Identify which cell holds the provided text, then report its (X, Y) central coordinate. 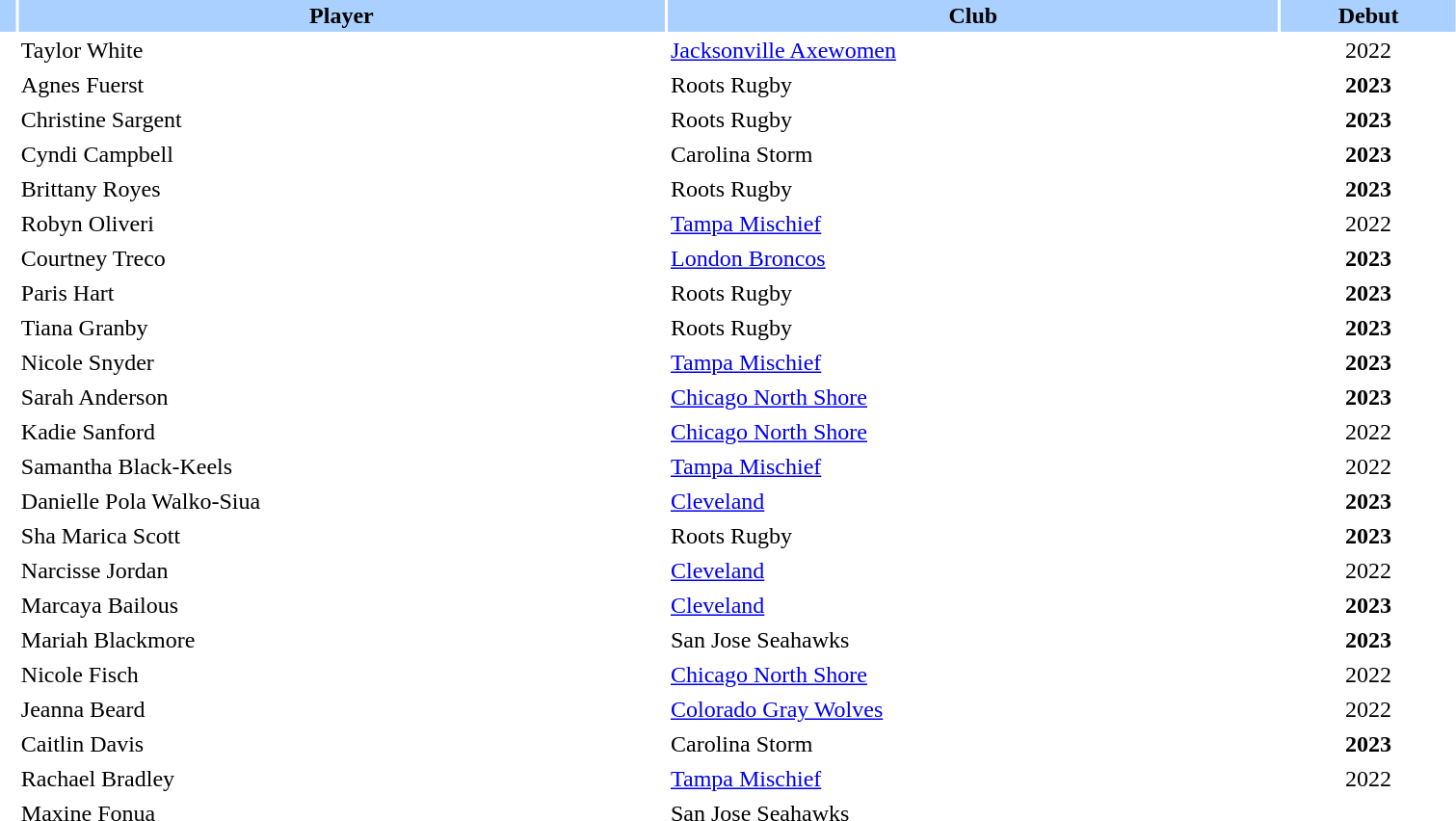
Brittany Royes (341, 189)
Colorado Gray Wolves (973, 709)
Nicole Fisch (341, 675)
Club (973, 15)
Jacksonville Axewomen (973, 50)
Mariah Blackmore (341, 640)
Agnes Fuerst (341, 85)
Narcisse Jordan (341, 570)
Nicole Snyder (341, 362)
Debut (1368, 15)
Taylor White (341, 50)
Rachael Bradley (341, 779)
Samantha Black-Keels (341, 466)
Marcaya Bailous (341, 605)
Tiana Granby (341, 328)
Christine Sargent (341, 119)
Courtney Treco (341, 258)
Caitlin Davis (341, 744)
Jeanna Beard (341, 709)
Sarah Anderson (341, 397)
Paris Hart (341, 293)
Robyn Oliveri (341, 224)
Cyndi Campbell (341, 154)
Danielle Pola Walko-Siua (341, 501)
Sha Marica Scott (341, 536)
Kadie Sanford (341, 432)
San Jose Seahawks (973, 640)
London Broncos (973, 258)
Player (341, 15)
